Output the [x, y] coordinate of the center of the cell containing the given text.  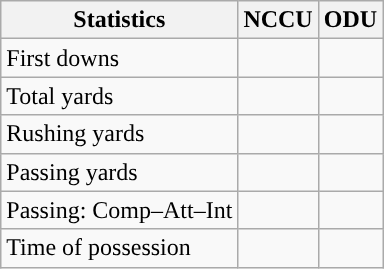
Passing yards [120, 172]
NCCU [278, 20]
Passing: Comp–Att–Int [120, 210]
First downs [120, 58]
ODU [350, 20]
Time of possession [120, 248]
Total yards [120, 96]
Statistics [120, 20]
Rushing yards [120, 134]
